From the cell containing the given text, extract its center point as [x, y] coordinate. 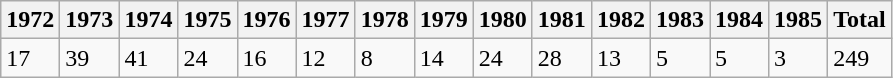
1972 [30, 20]
41 [148, 58]
14 [444, 58]
3 [798, 58]
1979 [444, 20]
39 [90, 58]
1985 [798, 20]
17 [30, 58]
13 [620, 58]
1982 [620, 20]
28 [562, 58]
249 [860, 58]
8 [384, 58]
1984 [740, 20]
1974 [148, 20]
1980 [502, 20]
16 [266, 58]
1977 [326, 20]
Total [860, 20]
1975 [208, 20]
12 [326, 58]
1981 [562, 20]
1976 [266, 20]
1983 [680, 20]
1978 [384, 20]
1973 [90, 20]
